Return [x, y] of the center of cell containing provided text 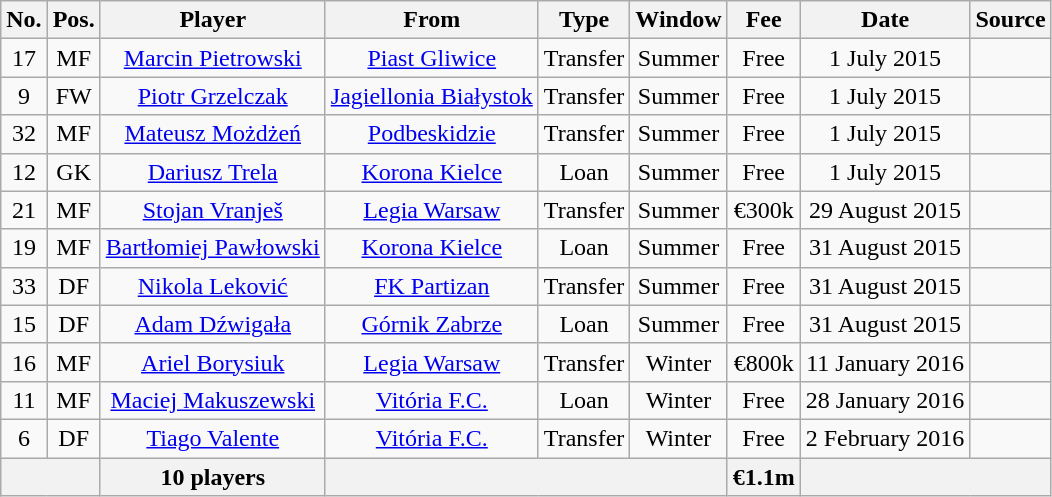
Pos. [74, 20]
Piast Gliwice [432, 58]
15 [24, 324]
Ariel Borysiuk [212, 362]
Source [1010, 20]
9 [24, 96]
16 [24, 362]
Górnik Zabrze [432, 324]
Adam Dźwigała [212, 324]
Maciej Makuszewski [212, 400]
No. [24, 20]
33 [24, 286]
Dariusz Trela [212, 172]
€1.1m [764, 477]
Stojan Vranješ [212, 210]
FK Partizan [432, 286]
From [432, 20]
19 [24, 248]
32 [24, 134]
Window [678, 20]
Podbeskidzie [432, 134]
Nikola Leković [212, 286]
28 January 2016 [885, 400]
Marcin Pietrowski [212, 58]
12 [24, 172]
Date [885, 20]
GK [74, 172]
21 [24, 210]
Piotr Grzelczak [212, 96]
Mateusz Możdżeń [212, 134]
Jagiellonia Białystok [432, 96]
11 [24, 400]
Tiago Valente [212, 438]
€800k [764, 362]
10 players [212, 477]
Type [584, 20]
FW [74, 96]
Player [212, 20]
11 January 2016 [885, 362]
Bartłomiej Pawłowski [212, 248]
2 February 2016 [885, 438]
6 [24, 438]
€300k [764, 210]
Fee [764, 20]
29 August 2015 [885, 210]
17 [24, 58]
